Locate the cell with the specified text and output its [X, Y] center coordinate. 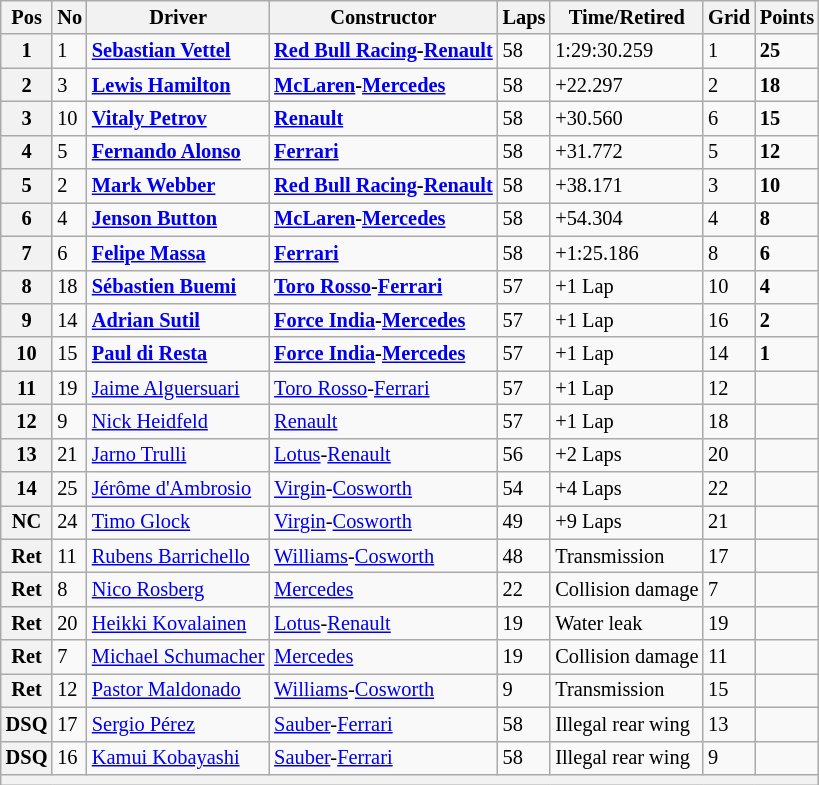
Time/Retired [626, 17]
Grid [729, 17]
No [70, 17]
49 [524, 522]
Sergio Pérez [178, 724]
Vitaly Petrov [178, 118]
Felipe Massa [178, 253]
Constructor [383, 17]
+2 Laps [626, 455]
Sébastien Buemi [178, 287]
Paul di Resta [178, 354]
24 [70, 522]
+1:25.186 [626, 253]
Jaime Alguersuari [178, 388]
Nico Rosberg [178, 589]
+4 Laps [626, 489]
Jenson Button [178, 219]
Michael Schumacher [178, 657]
Lewis Hamilton [178, 85]
Mark Webber [178, 186]
Timo Glock [178, 522]
+22.297 [626, 85]
Kamui Kobayashi [178, 758]
Fernando Alonso [178, 152]
+31.772 [626, 152]
Pos [27, 17]
Points [787, 17]
Sebastian Vettel [178, 51]
Laps [524, 17]
Heikki Kovalainen [178, 623]
56 [524, 455]
1:29:30.259 [626, 51]
Driver [178, 17]
NC [27, 522]
+54.304 [626, 219]
Rubens Barrichello [178, 556]
+9 Laps [626, 522]
48 [524, 556]
Water leak [626, 623]
Pastor Maldonado [178, 690]
Jérôme d'Ambrosio [178, 489]
54 [524, 489]
+30.560 [626, 118]
+38.171 [626, 186]
Adrian Sutil [178, 320]
Nick Heidfeld [178, 421]
Jarno Trulli [178, 455]
